Output the [X, Y] coordinate of the center of the cell containing the given text.  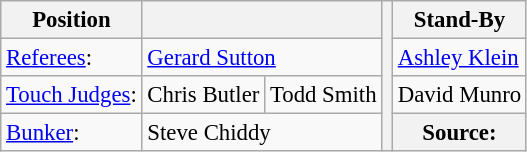
Referees: [72, 58]
Source: [459, 133]
Ashley Klein [459, 58]
David Munro [459, 95]
Bunker: [72, 133]
Position [72, 20]
Touch Judges: [72, 95]
Stand-By [459, 20]
Steve Chiddy [262, 133]
Gerard Sutton [262, 58]
Chris Butler [204, 95]
Todd Smith [324, 95]
